Output the (X, Y) coordinate of the center of the cell containing the given text.  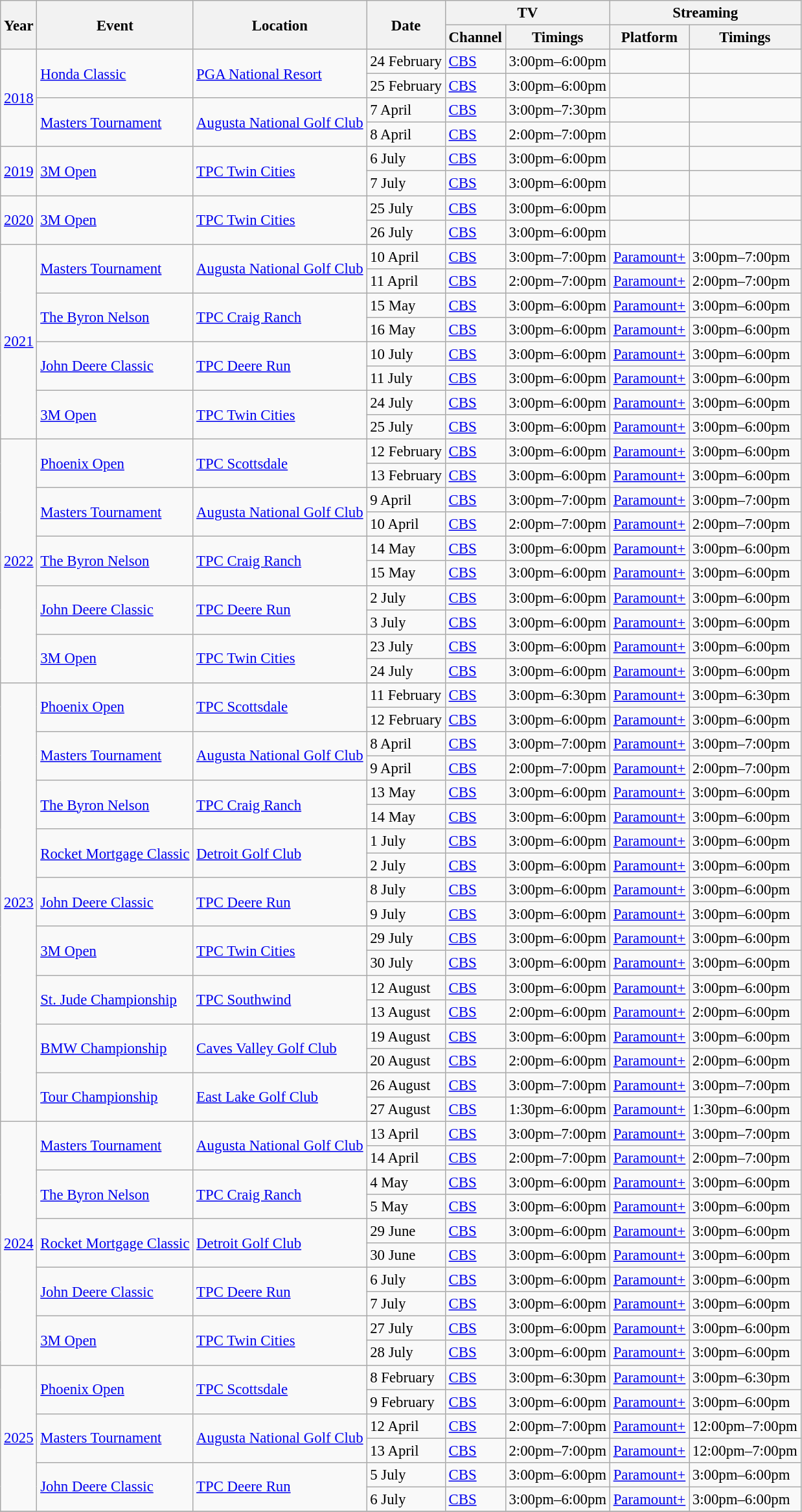
24 February (406, 62)
11 February (406, 695)
26 July (406, 232)
Tour Championship (115, 1097)
19 August (406, 1036)
12 August (406, 988)
Year (19, 25)
8 July (406, 890)
2025 (19, 1438)
PGA National Resort (280, 74)
1 July (406, 841)
30 July (406, 963)
Channel (475, 38)
14 April (406, 1158)
26 August (406, 1085)
25 February (406, 86)
East Lake Golf Club (280, 1097)
8 February (406, 1377)
9 February (406, 1402)
20 August (406, 1060)
5 May (406, 1207)
Event (115, 25)
2019 (19, 171)
Location (280, 25)
27 July (406, 1329)
TV (527, 13)
11 July (406, 378)
23 July (406, 646)
Platform (649, 38)
2023 (19, 902)
12 April (406, 1426)
3 July (406, 622)
13 May (406, 793)
2020 (19, 220)
13 August (406, 1012)
5 July (406, 1475)
St. Jude Championship (115, 999)
10 July (406, 354)
29 June (406, 1231)
4 May (406, 1182)
BMW Championship (115, 1049)
9 July (406, 914)
Streaming (705, 13)
2022 (19, 561)
29 July (406, 939)
11 April (406, 281)
28 July (406, 1353)
16 May (406, 330)
30 June (406, 1255)
2018 (19, 98)
27 August (406, 1110)
2021 (19, 342)
7 April (406, 110)
13 February (406, 476)
Caves Valley Golf Club (280, 1049)
2024 (19, 1243)
Date (406, 25)
Honda Classic (115, 74)
TPC Southwind (280, 999)
3:00pm–7:30pm (557, 110)
